Locate the cell with the specified text and output its (X, Y) center coordinate. 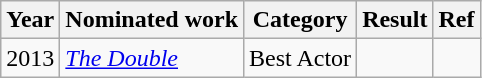
Nominated work (152, 20)
2013 (30, 58)
Category (300, 20)
Best Actor (300, 58)
Year (30, 20)
The Double (152, 58)
Ref (456, 20)
Result (395, 20)
